For the text-containing cell, return its midpoint in (x, y) coordinate format. 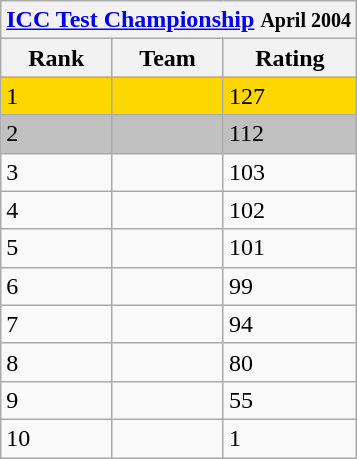
3 (56, 172)
55 (290, 400)
101 (290, 248)
Rating (290, 58)
94 (290, 324)
80 (290, 362)
99 (290, 286)
Rank (56, 58)
ICC Test Championship April 2004 (179, 20)
9 (56, 400)
7 (56, 324)
5 (56, 248)
4 (56, 210)
2 (56, 134)
6 (56, 286)
112 (290, 134)
10 (56, 438)
8 (56, 362)
127 (290, 96)
102 (290, 210)
103 (290, 172)
Team (168, 58)
